Determine the (X, Y) coordinate at the center of the cell enclosing the given text.  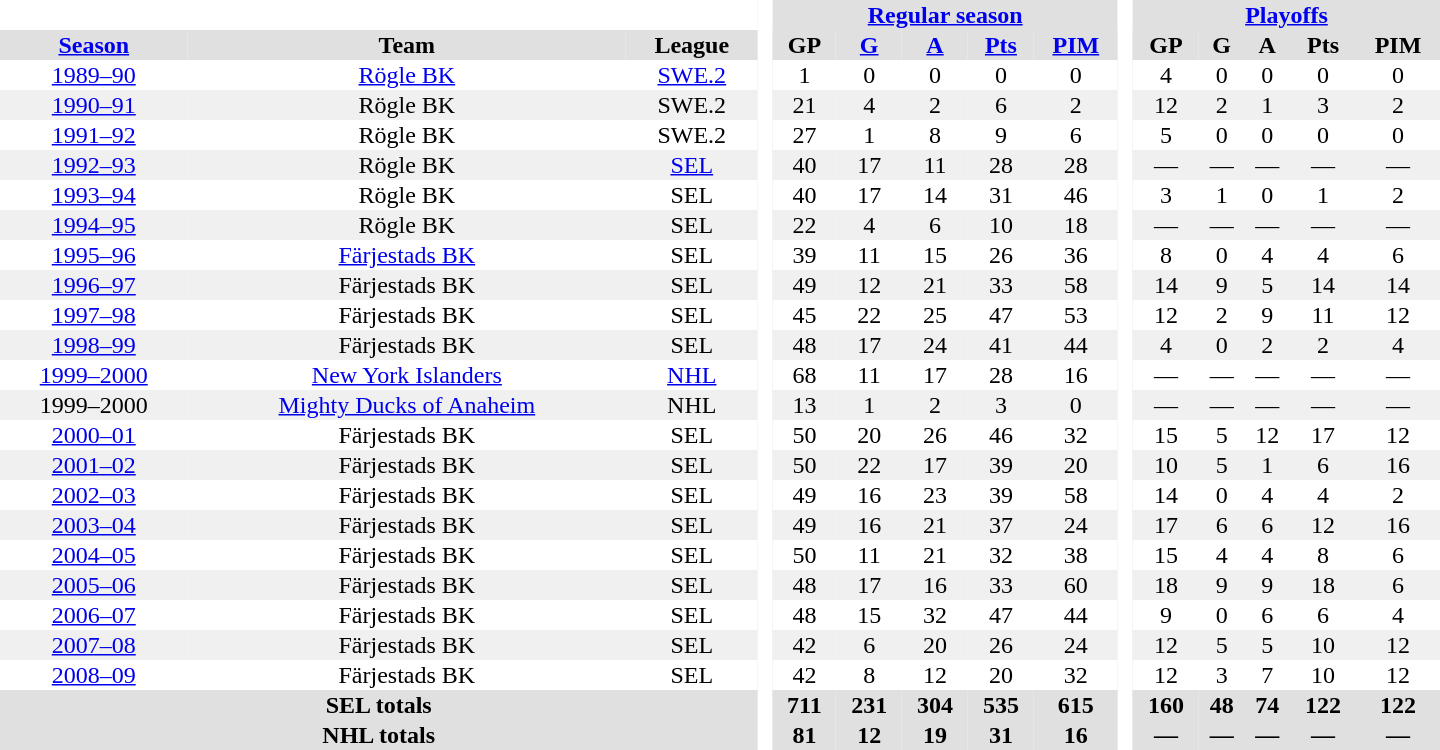
615 (1076, 705)
Playoffs (1286, 15)
41 (1001, 345)
38 (1076, 555)
SEL totals (378, 705)
2001–02 (94, 465)
Team (408, 45)
160 (1166, 705)
2007–08 (94, 645)
Season (94, 45)
Regular season (946, 15)
27 (805, 135)
37 (1001, 525)
19 (935, 735)
1990–91 (94, 105)
304 (935, 705)
7 (1267, 675)
1994–95 (94, 225)
13 (805, 405)
231 (869, 705)
25 (935, 315)
NHL totals (378, 735)
2004–05 (94, 555)
1993–94 (94, 195)
74 (1267, 705)
1997–98 (94, 315)
1992–93 (94, 165)
23 (935, 495)
1995–96 (94, 255)
2000–01 (94, 435)
53 (1076, 315)
2005–06 (94, 585)
League (692, 45)
36 (1076, 255)
45 (805, 315)
81 (805, 735)
1991–92 (94, 135)
2006–07 (94, 615)
1996–97 (94, 285)
68 (805, 375)
2003–04 (94, 525)
New York Islanders (408, 375)
2002–03 (94, 495)
1989–90 (94, 75)
60 (1076, 585)
535 (1001, 705)
1998–99 (94, 345)
2008–09 (94, 675)
711 (805, 705)
Mighty Ducks of Anaheim (408, 405)
